Detect which cell encompasses the target text, then output its [X, Y] center coordinate. 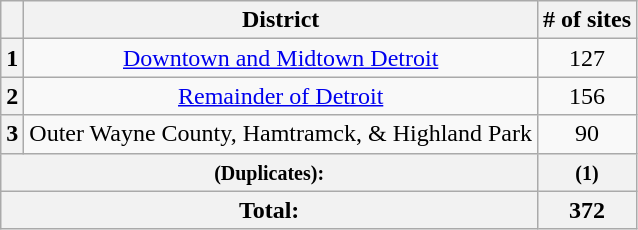
# of sites [588, 20]
(1) [588, 172]
(Duplicates): [270, 172]
Total: [270, 210]
Downtown and Midtown Detroit [281, 58]
District [281, 20]
Remainder of Detroit [281, 96]
1 [12, 58]
127 [588, 58]
2 [12, 96]
Outer Wayne County, Hamtramck, & Highland Park [281, 134]
156 [588, 96]
372 [588, 210]
90 [588, 134]
3 [12, 134]
